Output the [x, y] coordinate of the center of the cell containing the given text.  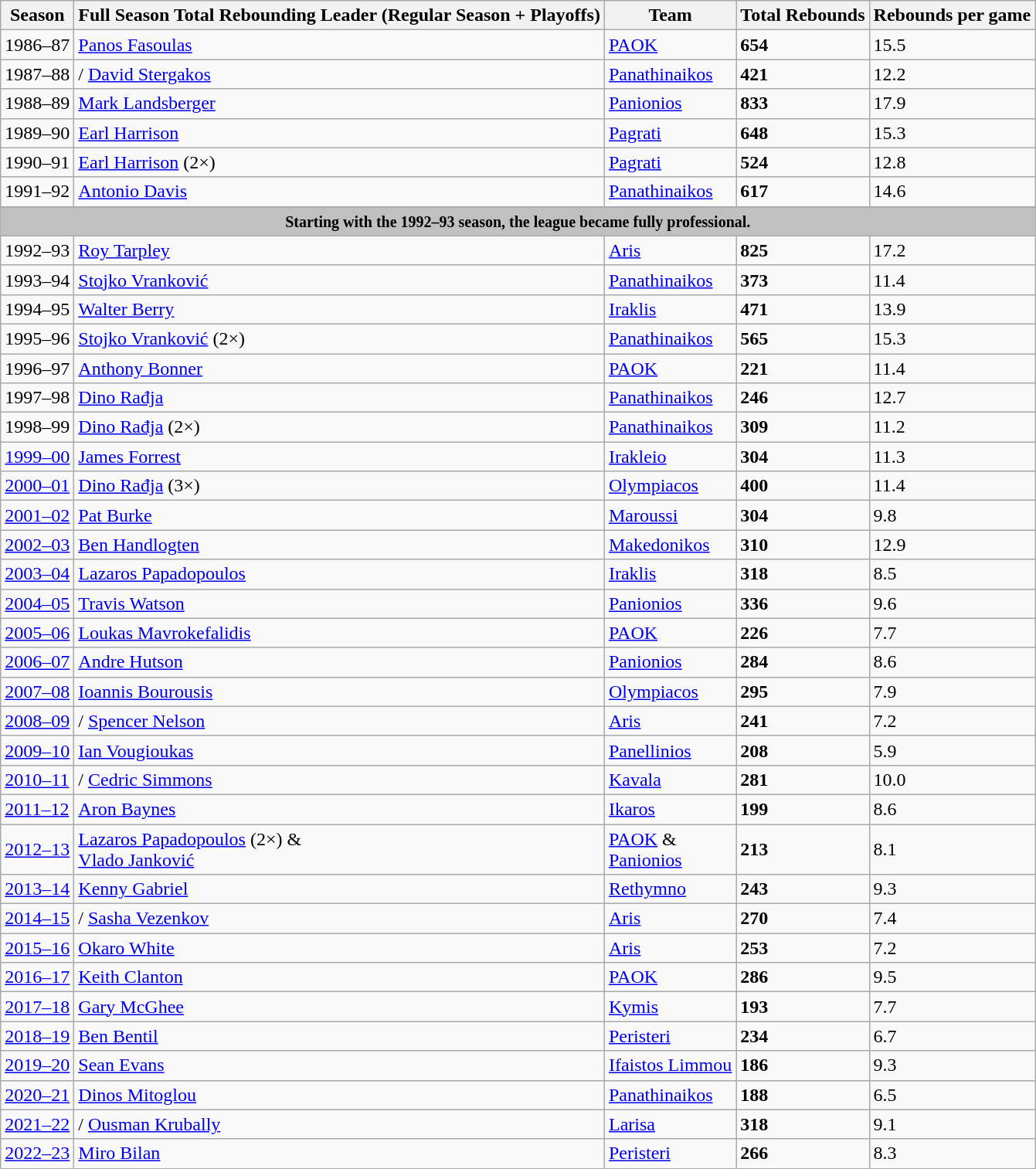
Lazaros Papadopoulos [340, 574]
1995–96 [37, 338]
Dinos Mitoglou [340, 1095]
Gary McGhee [340, 1007]
2015–16 [37, 948]
6.5 [952, 1095]
17.2 [952, 250]
Stojko Vranković [340, 280]
281 [803, 780]
833 [803, 104]
2017–18 [37, 1007]
Total Rebounds [803, 15]
Panos Fasoulas [340, 45]
286 [803, 977]
226 [803, 633]
400 [803, 486]
2011–12 [37, 809]
Lazaros Papadopoulos (2×) & Vlado Janković [340, 848]
2018–19 [37, 1036]
2020–21 [37, 1095]
Makedonikos [670, 545]
Walter Berry [340, 309]
9.1 [952, 1124]
Kavala [670, 780]
Pat Burke [340, 515]
2000–01 [37, 486]
9.8 [952, 515]
Rethymno [670, 889]
Miro Bilan [340, 1154]
14.6 [952, 192]
270 [803, 919]
524 [803, 162]
10.0 [952, 780]
2004–05 [37, 603]
Maroussi [670, 515]
2007–08 [37, 692]
186 [803, 1065]
Mark Landsberger [340, 104]
Roy Tarpley [340, 250]
2005–06 [37, 633]
310 [803, 545]
825 [803, 250]
17.9 [952, 104]
1986–87 [37, 45]
12.7 [952, 398]
2006–07 [37, 662]
208 [803, 750]
1997–98 [37, 398]
6.7 [952, 1036]
1987–88 [37, 74]
Ben Bentil [340, 1036]
648 [803, 133]
2012–13 [37, 848]
Panellinios [670, 750]
Keith Clanton [340, 977]
2013–14 [37, 889]
Kymis [670, 1007]
Irakleio [670, 457]
Andre Hutson [340, 662]
2001–02 [37, 515]
654 [803, 45]
1992–93 [37, 250]
2022–23 [37, 1154]
234 [803, 1036]
Ikaros [670, 809]
1988–89 [37, 104]
9.6 [952, 603]
253 [803, 948]
2019–20 [37, 1065]
Larisa [670, 1124]
2016–17 [37, 977]
Anthony Bonner [340, 369]
13.9 [952, 309]
12.8 [952, 162]
Stojko Vranković (2×) [340, 338]
2008–09 [37, 721]
221 [803, 369]
15.5 [952, 45]
7.9 [952, 692]
Dino Rađja (3×) [340, 486]
193 [803, 1007]
Sean Evans [340, 1065]
Starting with the 1992–93 season, the league became fully professional. [518, 221]
Season [37, 15]
11.3 [952, 457]
/ Ousman Krubally [340, 1124]
241 [803, 721]
266 [803, 1154]
2002–03 [37, 545]
7.4 [952, 919]
1996–97 [37, 369]
617 [803, 192]
Loukas Mavrokefalidis [340, 633]
213 [803, 848]
Ian Vougioukas [340, 750]
Kenny Gabriel [340, 889]
Dino Rađja (2×) [340, 427]
8.1 [952, 848]
Okaro White [340, 948]
1994–95 [37, 309]
Antonio Davis [340, 192]
309 [803, 427]
James Forrest [340, 457]
Rebounds per game [952, 15]
2009–10 [37, 750]
11.2 [952, 427]
8.5 [952, 574]
199 [803, 809]
243 [803, 889]
/ Sasha Vezenkov [340, 919]
246 [803, 398]
471 [803, 309]
Earl Harrison [340, 133]
9.5 [952, 977]
336 [803, 603]
2010–11 [37, 780]
12.9 [952, 545]
PAOK & Panionios [670, 848]
284 [803, 662]
2003–04 [37, 574]
1998–99 [37, 427]
Team [670, 15]
Ioannis Bourousis [340, 692]
1991–92 [37, 192]
Dino Rađja [340, 398]
188 [803, 1095]
373 [803, 280]
1999–00 [37, 457]
Ifaistos Limmou [670, 1065]
/ David Stergakos [340, 74]
565 [803, 338]
421 [803, 74]
1990–91 [37, 162]
1989–90 [37, 133]
5.9 [952, 750]
295 [803, 692]
2021–22 [37, 1124]
Ben Handlogten [340, 545]
1993–94 [37, 280]
2014–15 [37, 919]
/ Cedric Simmons [340, 780]
/ Spencer Nelson [340, 721]
12.2 [952, 74]
Earl Harrison (2×) [340, 162]
Travis Watson [340, 603]
8.3 [952, 1154]
Full Season Total Rebounding Leader (Regular Season + Playoffs) [340, 15]
Aron Baynes [340, 809]
